Search for the cell housing the specified text and yield its [X, Y] center coordinate. 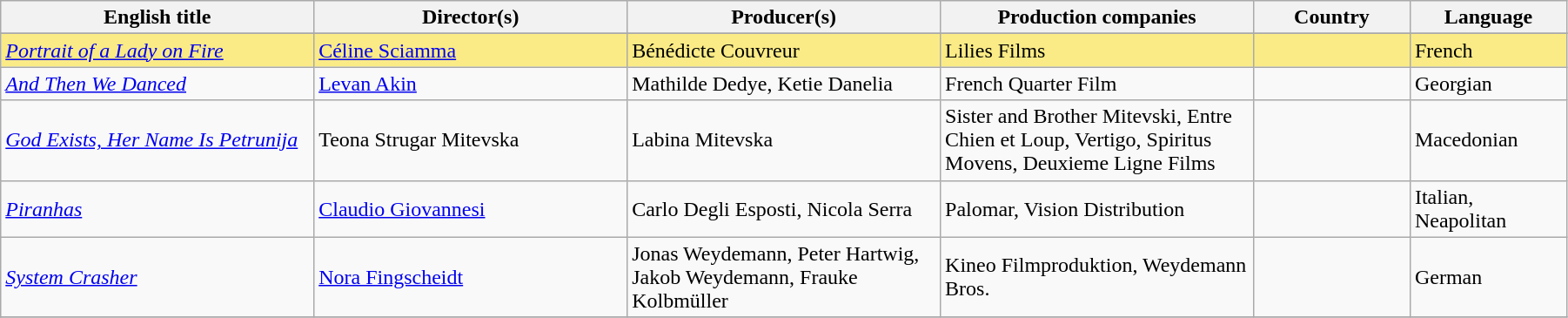
German [1488, 277]
Piranhas [157, 209]
Italian, Neapolitan [1488, 209]
Nora Fingscheidt [471, 277]
French [1488, 51]
System Crasher [157, 277]
Sister and Brother Mitevski, Entre Chien et Loup, Vertigo, Spiritus Movens, Deuxieme Ligne Films [1097, 140]
Mathilde Dedye, Ketie Danelia [784, 84]
Teona Strugar Mitevska [471, 140]
Language [1488, 17]
Portrait of a Lady on Fire [157, 51]
French Quarter Film [1097, 84]
Carlo Degli Esposti, Nicola Serra [784, 209]
Georgian [1488, 84]
Macedonian [1488, 140]
Bénédicte Couvreur [784, 51]
Director(s) [471, 17]
Jonas Weydemann, Peter Hartwig, Jakob Weydemann, Frauke Kolbmüller [784, 277]
And Then We Danced [157, 84]
Levan Akin [471, 84]
Lilies Films [1097, 51]
Claudio Giovannesi [471, 209]
Palomar, Vision Distribution [1097, 209]
Labina Mitevska [784, 140]
English title [157, 17]
Céline Sciamma [471, 51]
God Exists, Her Name Is Petrunija [157, 140]
Production companies [1097, 17]
Kineo Filmproduktion, Weydemann Bros. [1097, 277]
Country [1331, 17]
Producer(s) [784, 17]
